Extract the [x, y] coordinate from the center of the cell holding the provided text.  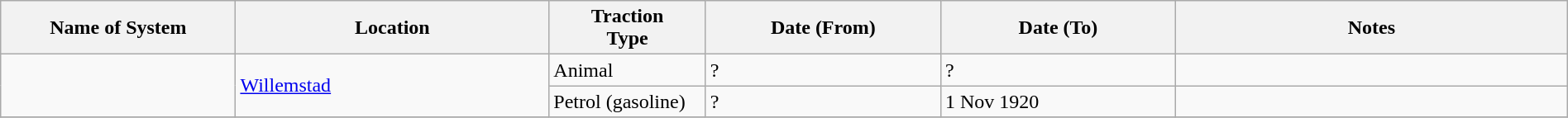
1 Nov 1920 [1058, 101]
Location [392, 28]
Willemstad [392, 86]
Name of System [118, 28]
Petrol (gasoline) [627, 101]
Animal [627, 70]
Notes [1372, 28]
Date (To) [1058, 28]
TractionType [627, 28]
Date (From) [823, 28]
